Locate the cell with the specified text and output its [X, Y] center coordinate. 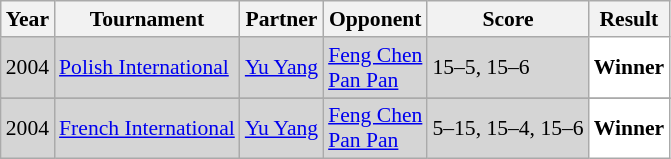
Partner [282, 19]
Result [630, 19]
5–15, 15–4, 15–6 [508, 128]
Tournament [147, 19]
Year [28, 19]
15–5, 15–6 [508, 68]
Score [508, 19]
French International [147, 128]
Polish International [147, 68]
Opponent [375, 19]
